From the cell containing the given text, extract its center point as [X, Y] coordinate. 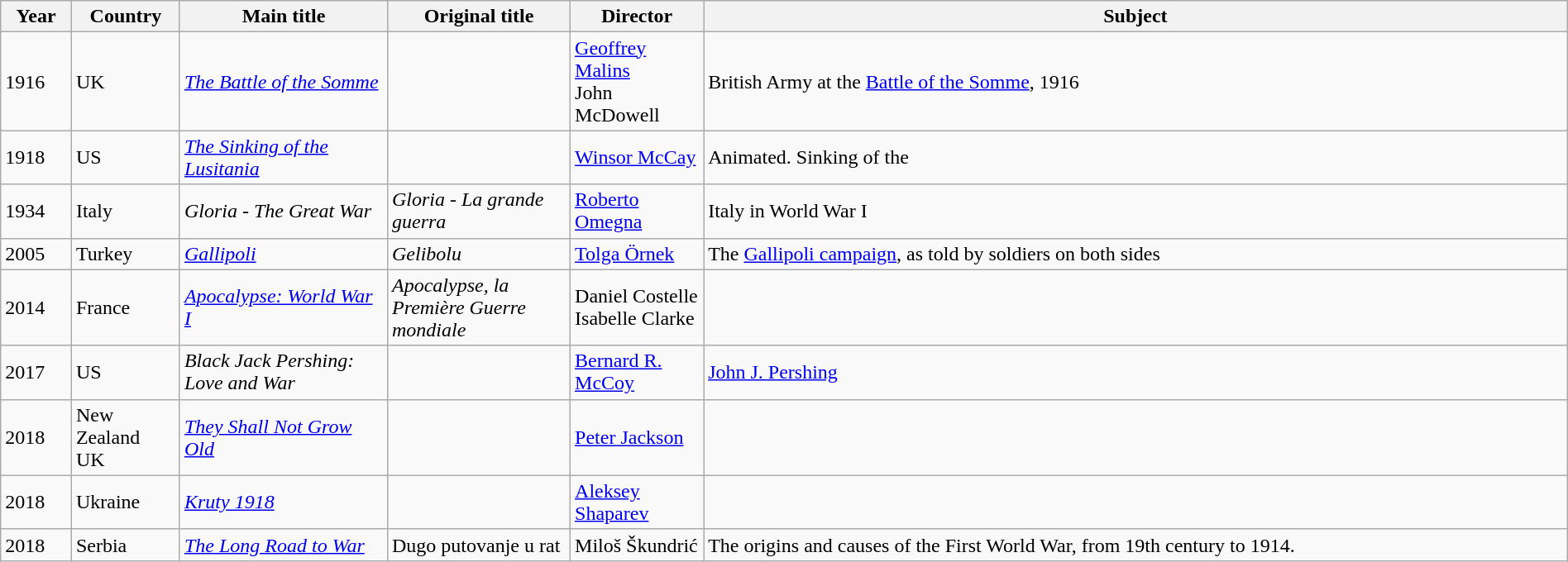
Miloš Škundrić [637, 545]
Italy [126, 212]
Original title [478, 17]
1916 [36, 81]
Ukraine [126, 502]
Dugo putovanje u rat [478, 545]
Black Jack Pershing: Love and War [283, 372]
Main title [283, 17]
British Army at the Battle of the Somme, 1916 [1136, 81]
The Gallipoli campaign, as told by soldiers on both sides [1136, 254]
Country [126, 17]
Roberto Omegna [637, 212]
Turkey [126, 254]
2014 [36, 307]
Kruty 1918 [283, 502]
The Sinking of the Lusitania [283, 157]
Bernard R. McCoy [637, 372]
Tolga Örnek [637, 254]
Apocalypse: World War I [283, 307]
Gallipoli [283, 254]
Director [637, 17]
Italy in World War I [1136, 212]
John J. Pershing [1136, 372]
2017 [36, 372]
Subject [1136, 17]
The origins and causes of the First World War, from 19th century to 1914. [1136, 545]
The Long Road to War [283, 545]
1934 [36, 212]
New ZealandUK [126, 437]
Geoffrey MalinsJohn McDowell [637, 81]
Daniel Costelle Isabelle Clarke [637, 307]
Serbia [126, 545]
Animated. Sinking of the [1136, 157]
The Battle of the Somme [283, 81]
Gelibolu [478, 254]
Aleksey Shaparev [637, 502]
They Shall Not Grow Old [283, 437]
1918 [36, 157]
2005 [36, 254]
UK [126, 81]
Apocalypse, la Première Guerre mondiale [478, 307]
Gloria - La grande guerra [478, 212]
Gloria - The Great War [283, 212]
Year [36, 17]
Winsor McCay [637, 157]
Peter Jackson [637, 437]
France [126, 307]
